Return the (X, Y) coordinate for the center point of the cell that contains the specified text.  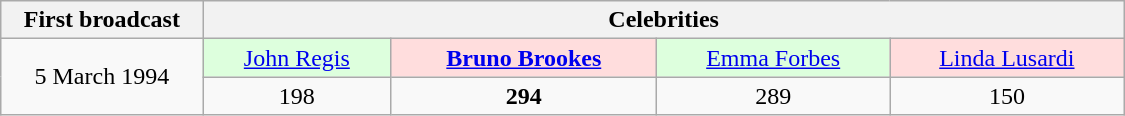
Emma Forbes (774, 58)
150 (1008, 96)
289 (774, 96)
Linda Lusardi (1008, 58)
First broadcast (102, 20)
5 March 1994 (102, 77)
198 (297, 96)
Celebrities (664, 20)
John Regis (297, 58)
294 (524, 96)
Bruno Brookes (524, 58)
